Detect which cell encompasses the target text, then output its [x, y] center coordinate. 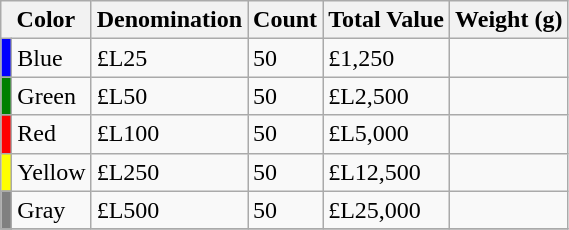
£L100 [169, 134]
Yellow [52, 172]
£L25 [169, 58]
£L50 [169, 96]
Red [52, 134]
Blue [52, 58]
Total Value [386, 20]
Weight (g) [509, 20]
Green [52, 96]
£L250 [169, 172]
£L2,500 [386, 96]
£L12,500 [386, 172]
£1,250 [386, 58]
£L5,000 [386, 134]
Color [46, 20]
£L500 [169, 210]
Gray [52, 210]
Count [286, 20]
£L25,000 [386, 210]
Denomination [169, 20]
